Return the [X, Y] coordinate for the center point of the cell that contains the specified text.  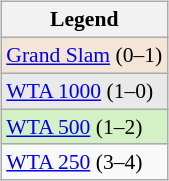
WTA 1000 (1–0) [84, 91]
WTA 250 (3–4) [84, 162]
Grand Slam (0–1) [84, 55]
WTA 500 (1–2) [84, 127]
Legend [84, 20]
